Scan for the cell matching the given text and deliver its (X, Y) coordinate at center. 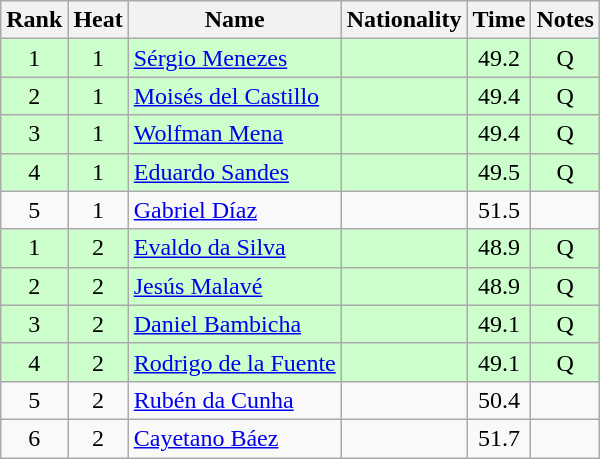
Rubén da Cunha (234, 400)
51.5 (499, 210)
Jesús Malavé (234, 286)
Heat (98, 20)
Gabriel Díaz (234, 210)
51.7 (499, 438)
Wolfman Mena (234, 134)
50.4 (499, 400)
49.5 (499, 172)
Name (234, 20)
Nationality (404, 20)
Cayetano Báez (234, 438)
Rank (34, 20)
Sérgio Menezes (234, 58)
Rodrigo de la Fuente (234, 362)
6 (34, 438)
Daniel Bambicha (234, 324)
Moisés del Castillo (234, 96)
Evaldo da Silva (234, 248)
Notes (565, 20)
Eduardo Sandes (234, 172)
Time (499, 20)
49.2 (499, 58)
